Pinpoint the cell where the given text exists, returning its (x, y) midpoint coordinate. 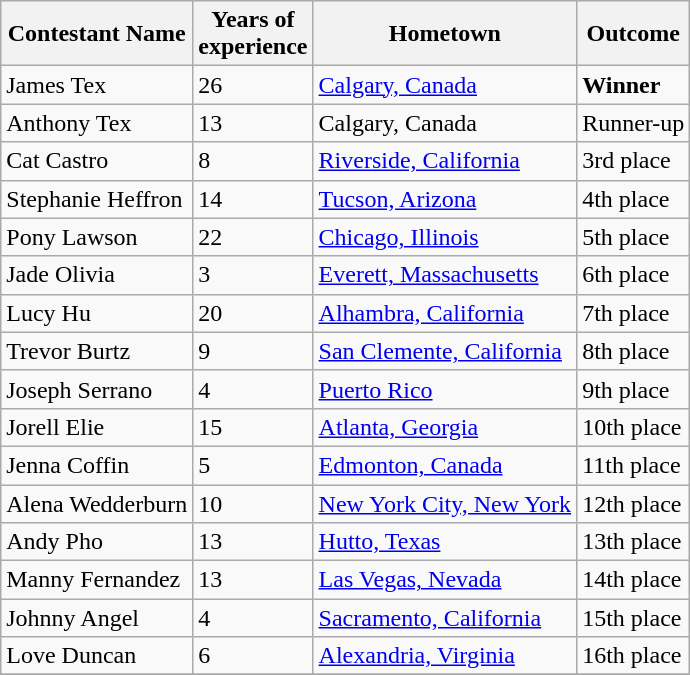
Las Vegas, Nevada (445, 580)
Jenna Coffin (97, 465)
Love Duncan (97, 656)
Trevor Burtz (97, 351)
Chicago, Illinois (445, 237)
15 (253, 427)
Joseph Serrano (97, 389)
Stephanie Heffron (97, 199)
James Tex (97, 85)
7th place (634, 313)
Runner-up (634, 123)
Alena Wedderburn (97, 503)
Johnny Angel (97, 618)
8 (253, 161)
Hutto, Texas (445, 542)
14th place (634, 580)
10 (253, 503)
Atlanta, Georgia (445, 427)
Sacramento, California (445, 618)
Edmonton, Canada (445, 465)
8th place (634, 351)
6 (253, 656)
Alhambra, California (445, 313)
Andy Pho (97, 542)
Years ofexperience (253, 34)
4th place (634, 199)
Tucson, Arizona (445, 199)
New York City, New York (445, 503)
Anthony Tex (97, 123)
9th place (634, 389)
10th place (634, 427)
San Clemente, California (445, 351)
5th place (634, 237)
3 (253, 275)
3rd place (634, 161)
26 (253, 85)
Puerto Rico (445, 389)
20 (253, 313)
16th place (634, 656)
Hometown (445, 34)
9 (253, 351)
Manny Fernandez (97, 580)
Everett, Massachusetts (445, 275)
Contestant Name (97, 34)
Jorell Elie (97, 427)
11th place (634, 465)
12th place (634, 503)
14 (253, 199)
Alexandria, Virginia (445, 656)
22 (253, 237)
Pony Lawson (97, 237)
13th place (634, 542)
Cat Castro (97, 161)
Winner (634, 85)
Outcome (634, 34)
Lucy Hu (97, 313)
Jade Olivia (97, 275)
15th place (634, 618)
Riverside, California (445, 161)
6th place (634, 275)
5 (253, 465)
